Scan for the cell matching the given text and deliver its [x, y] coordinate at center. 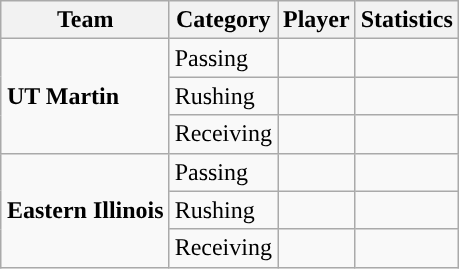
Statistics [406, 20]
Category [223, 20]
UT Martin [85, 96]
Team [85, 20]
Eastern Illinois [85, 210]
Player [317, 20]
